Provide the (X, Y) coordinate of the cell's center where the given text is located.  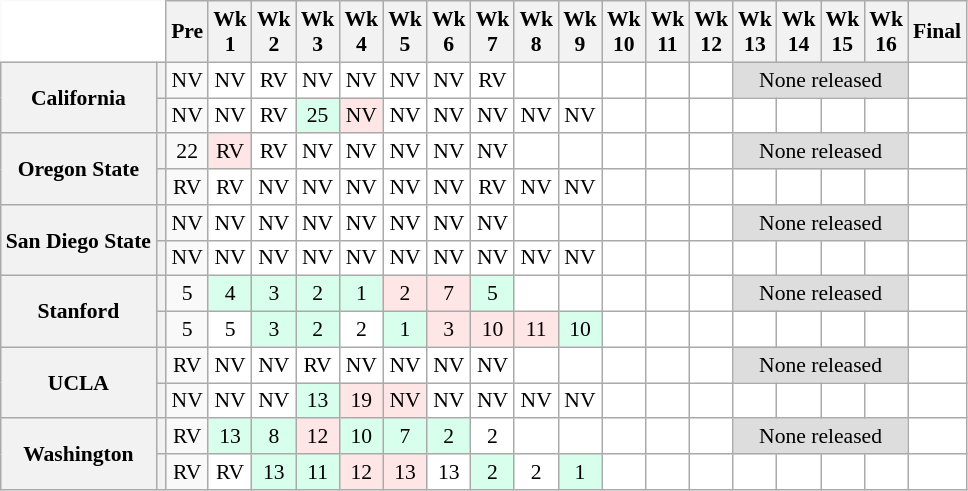
Oregon State (78, 170)
4 (230, 294)
San Diego State (78, 240)
Wk7 (493, 32)
California (78, 98)
Wk2 (274, 32)
Wk5 (405, 32)
25 (318, 116)
Wk 1 (230, 32)
Wk10 (624, 32)
Wk13 (755, 32)
Wk6 (449, 32)
Wk8 (536, 32)
8 (274, 437)
Wk3 (318, 32)
UCLA (78, 382)
Washington (78, 454)
Wk4 (361, 32)
Wk11 (668, 32)
22 (187, 152)
Wk12 (711, 32)
Stanford (78, 312)
19 (361, 401)
Wk16 (886, 32)
Wk14 (799, 32)
Pre (187, 32)
Wk15 (842, 32)
Wk9 (580, 32)
Final (937, 32)
